Return [x, y] of the center of cell containing provided text 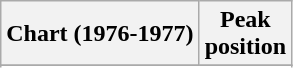
Peakposition [245, 34]
Chart (1976-1977) [100, 34]
